From the cell containing the given text, extract its center point as [x, y] coordinate. 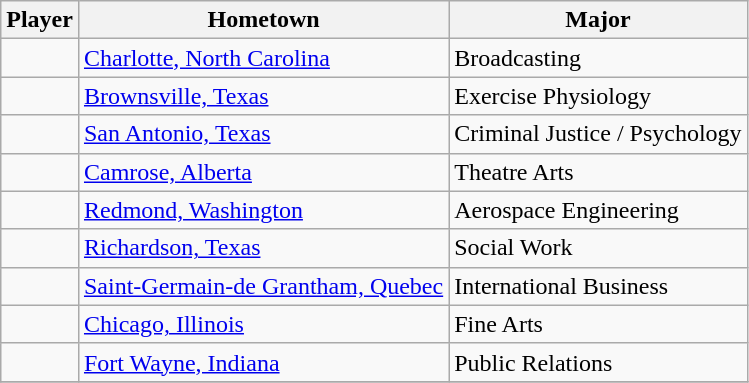
Hometown [263, 20]
Player [40, 20]
Criminal Justice / Psychology [598, 134]
International Business [598, 286]
Camrose, Alberta [263, 172]
Exercise Physiology [598, 96]
San Antonio, Texas [263, 134]
Broadcasting [598, 58]
Brownsville, Texas [263, 96]
Major [598, 20]
Chicago, Illinois [263, 324]
Social Work [598, 248]
Fine Arts [598, 324]
Richardson, Texas [263, 248]
Public Relations [598, 362]
Charlotte, North Carolina [263, 58]
Fort Wayne, Indiana [263, 362]
Redmond, Washington [263, 210]
Saint-Germain-de Grantham, Quebec [263, 286]
Theatre Arts [598, 172]
Aerospace Engineering [598, 210]
